Capture the cell that displays the provided text and extract its [x, y] central coordinate. 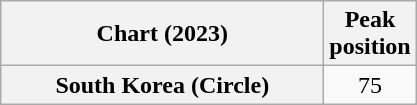
75 [370, 85]
South Korea (Circle) [162, 85]
Peakposition [370, 34]
Chart (2023) [162, 34]
